Detect which cell encompasses the target text, then output its (x, y) center coordinate. 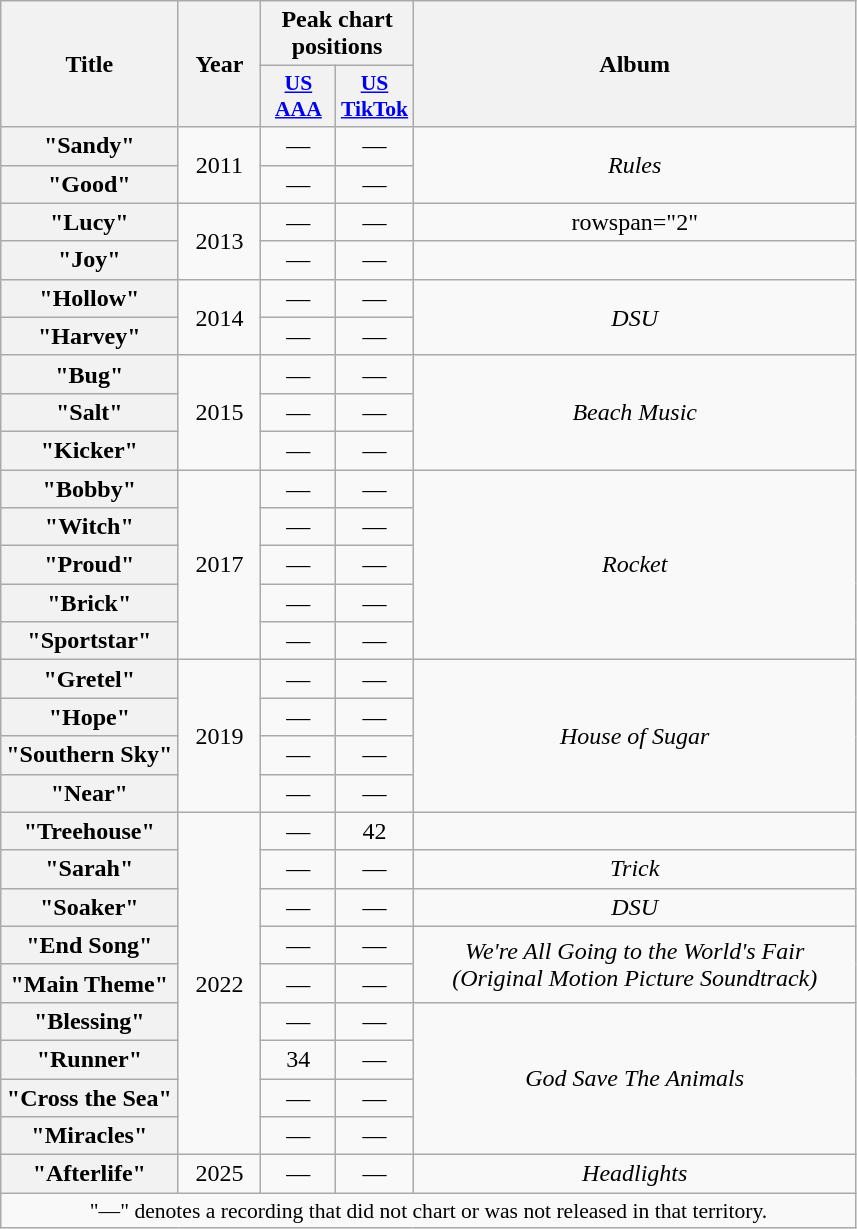
"Proud" (90, 565)
"Joy" (90, 260)
Album (634, 64)
"Sarah" (90, 869)
"Good" (90, 184)
Rocket (634, 565)
"Salt" (90, 412)
Peak chart positions (337, 34)
2025 (220, 1174)
"Brick" (90, 603)
"Sandy" (90, 146)
"Afterlife" (90, 1174)
Title (90, 64)
2019 (220, 736)
God Save The Animals (634, 1078)
"Soaker" (90, 907)
"Harvey" (90, 336)
"Treehouse" (90, 831)
Headlights (634, 1174)
"Sportstar" (90, 641)
2017 (220, 565)
"Bobby" (90, 489)
Year (220, 64)
2011 (220, 165)
"—" denotes a recording that did not chart or was not released in that territory. (428, 1211)
Beach Music (634, 412)
"Witch" (90, 527)
"Cross the Sea" (90, 1097)
"Lucy" (90, 222)
2014 (220, 317)
USAAA (298, 96)
"Kicker" (90, 450)
"Hollow" (90, 298)
"Runner" (90, 1059)
"Blessing" (90, 1021)
We're All Going to the World's Fair (Original Motion Picture Soundtrack) (634, 964)
USTikTok (374, 96)
Trick (634, 869)
42 (374, 831)
2022 (220, 984)
"Near" (90, 793)
"Main Theme" (90, 983)
"Bug" (90, 374)
"End Song" (90, 945)
2013 (220, 241)
rowspan="2" (634, 222)
"Southern Sky" (90, 755)
34 (298, 1059)
Rules (634, 165)
"Miracles" (90, 1136)
House of Sugar (634, 736)
"Gretel" (90, 679)
"Hope" (90, 717)
2015 (220, 412)
